Return the (x, y) coordinate for the center point of the cell that contains the specified text.  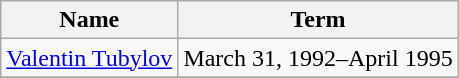
Name (90, 20)
March 31, 1992–April 1995 (318, 58)
Valentin Tubylov (90, 58)
Term (318, 20)
